For the text-containing cell, return its midpoint in (x, y) coordinate format. 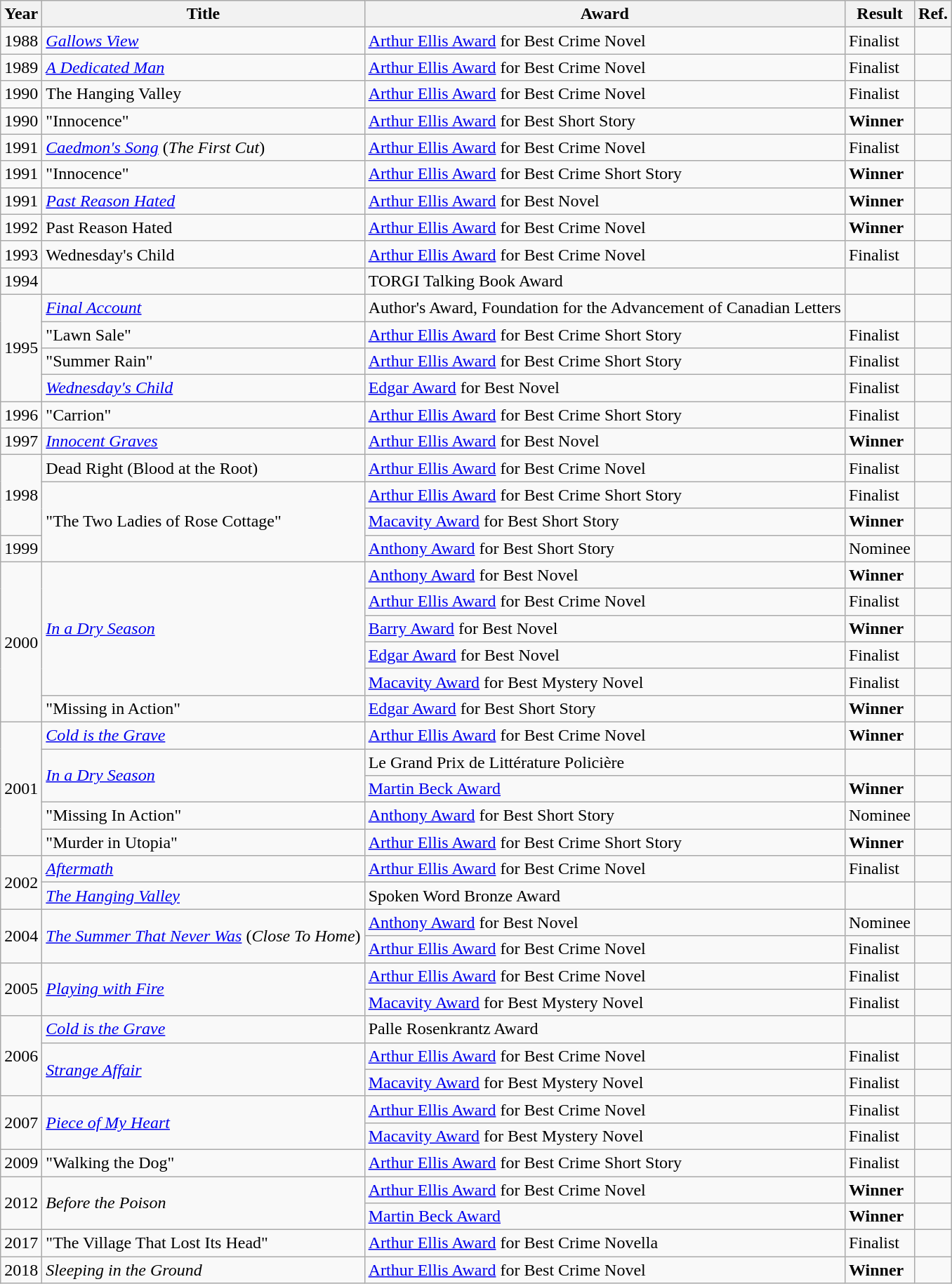
Before the Poison (204, 1203)
"Missing In Action" (204, 816)
1992 (21, 227)
"Lawn Sale" (204, 335)
"The Two Ladies of Rose Cottage" (204, 522)
A Dedicated Man (204, 67)
Final Account (204, 307)
TORGI Talking Book Award (604, 281)
1988 (21, 41)
2007 (21, 1123)
Palle Rosenkrantz Award (604, 1029)
2017 (21, 1243)
Caedmon's Song (The First Cut) (204, 147)
Innocent Graves (204, 442)
1989 (21, 67)
Arthur Ellis Award for Best Short Story (604, 121)
Title (204, 14)
"Murder in Utopia" (204, 842)
"Carrion" (204, 415)
2002 (21, 882)
2004 (21, 936)
Aftermath (204, 869)
"Summer Rain" (204, 362)
Playing with Fire (204, 989)
1997 (21, 442)
Barry Award for Best Novel (604, 628)
Piece of My Heart (204, 1123)
2009 (21, 1163)
Macavity Award for Best Short Story (604, 522)
2005 (21, 989)
"Missing in Action" (204, 708)
1993 (21, 254)
Edgar Award for Best Short Story (604, 708)
2006 (21, 1056)
Spoken Word Bronze Award (604, 896)
Gallows View (204, 41)
1995 (21, 348)
1996 (21, 415)
2001 (21, 788)
"Walking the Dog" (204, 1163)
Dead Right (Blood at the Root) (204, 468)
2012 (21, 1203)
Strange Affair (204, 1069)
Award (604, 14)
"The Village That Lost Its Head" (204, 1243)
Le Grand Prix de Littérature Policière (604, 762)
Result (879, 14)
Year (21, 14)
Sleeping in the Ground (204, 1270)
Ref. (934, 14)
1998 (21, 495)
2018 (21, 1270)
Author's Award, Foundation for the Advancement of Canadian Letters (604, 307)
The Summer That Never Was (Close To Home) (204, 936)
2000 (21, 642)
1999 (21, 548)
1994 (21, 281)
Arthur Ellis Award for Best Crime Novella (604, 1243)
